For the text-containing cell, return its midpoint in (X, Y) coordinate format. 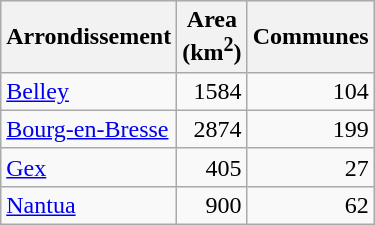
Nantua (89, 205)
900 (212, 205)
Bourg-en-Bresse (89, 129)
Communes (310, 37)
Arrondissement (89, 37)
Belley (89, 91)
62 (310, 205)
104 (310, 91)
1584 (212, 91)
27 (310, 167)
2874 (212, 129)
199 (310, 129)
Gex (89, 167)
Area(km2) (212, 37)
405 (212, 167)
